Find where the given text appears and provide that cell's center as (X, Y) coordinate. 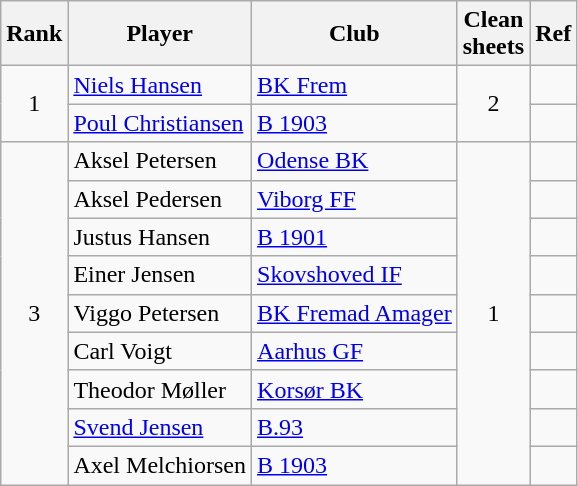
Svend Jensen (160, 427)
Player (160, 34)
B 1901 (355, 237)
Aarhus GF (355, 351)
Niels Hansen (160, 85)
Ref (554, 34)
Skovshoved IF (355, 275)
Aksel Petersen (160, 161)
BK Fremad Amager (355, 313)
Club (355, 34)
Theodor Møller (160, 389)
BK Frem (355, 85)
Rank (34, 34)
Viggo Petersen (160, 313)
B.93 (355, 427)
Korsør BK (355, 389)
Cleansheets (493, 34)
Viborg FF (355, 199)
Carl Voigt (160, 351)
Poul Christiansen (160, 123)
Axel Melchiorsen (160, 465)
2 (493, 104)
3 (34, 314)
Odense BK (355, 161)
Einer Jensen (160, 275)
Aksel Pedersen (160, 199)
Justus Hansen (160, 237)
